For the text-containing cell, return its midpoint in [X, Y] coordinate format. 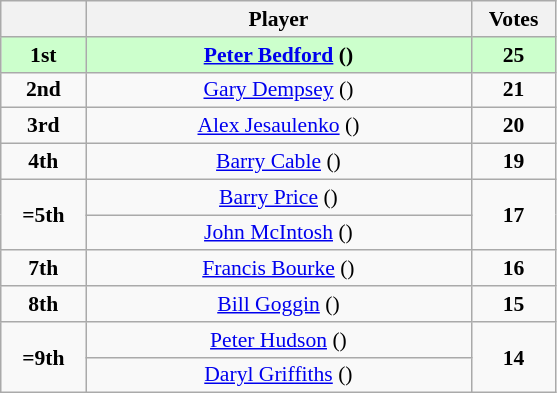
John McIntosh () [278, 233]
17 [514, 214]
7th [44, 269]
Peter Bedford () [278, 55]
Player [278, 19]
Barry Cable () [278, 162]
1st [44, 55]
4th [44, 162]
19 [514, 162]
=9th [44, 358]
Daryl Griffiths () [278, 375]
8th [44, 304]
16 [514, 269]
20 [514, 126]
Gary Dempsey () [278, 90]
=5th [44, 214]
Francis Bourke () [278, 269]
Votes [514, 19]
Alex Jesaulenko () [278, 126]
2nd [44, 90]
21 [514, 90]
14 [514, 358]
3rd [44, 126]
Peter Hudson () [278, 340]
Barry Price () [278, 197]
Bill Goggin () [278, 304]
25 [514, 55]
15 [514, 304]
